Locate the cell with the specified text and output its (x, y) center coordinate. 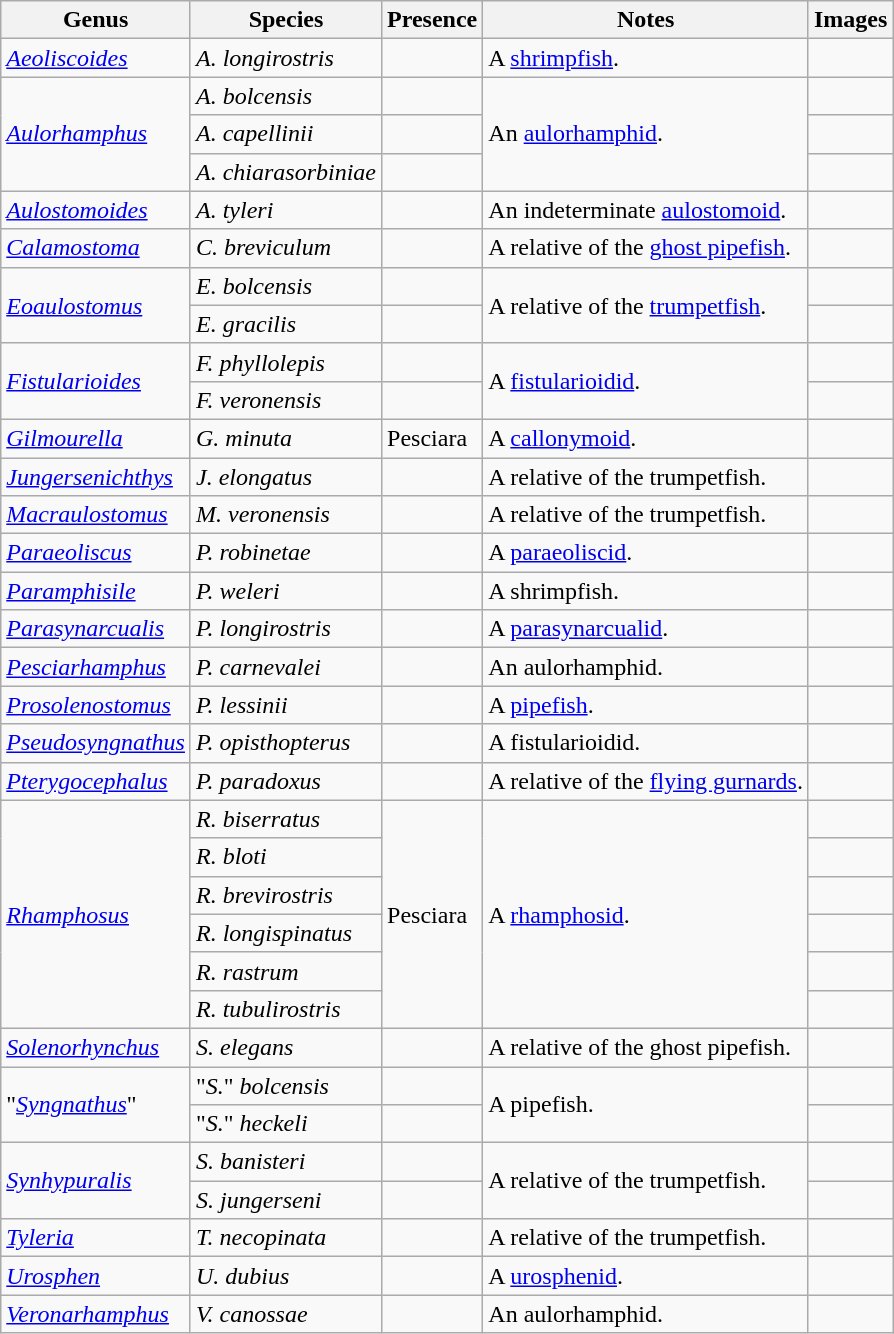
J. elongatus (286, 477)
R. brevirostris (286, 895)
F. veronensis (286, 400)
A rhamphosid. (646, 914)
R. longispinatus (286, 933)
A callonymoid. (646, 438)
Genus (96, 20)
Aulorhamphus (96, 134)
Fistularioides (96, 381)
P. weleri (286, 591)
G. minuta (286, 438)
A paraeoliscid. (646, 553)
"S." heckeli (286, 1124)
C. breviculum (286, 248)
Prosolenostomus (96, 705)
Species (286, 20)
Notes (646, 20)
P. opisthopterus (286, 743)
Macraulostomus (96, 515)
Eoaulostomus (96, 305)
Pterygocephalus (96, 781)
P. longirostris (286, 629)
Calamostoma (96, 248)
R. bloti (286, 857)
A. tyleri (286, 210)
Veronarhamphus (96, 1314)
P. robinetae (286, 553)
Aeoliscoides (96, 58)
An indeterminate aulostomoid. (646, 210)
P. paradoxus (286, 781)
A urosphenid. (646, 1276)
P. lessinii (286, 705)
S. jungerseni (286, 1200)
R. rastrum (286, 971)
Solenorhynchus (96, 1047)
F. phyllolepis (286, 362)
"S." bolcensis (286, 1085)
"Syngnathus" (96, 1104)
M. veronensis (286, 515)
Parasynarcualis (96, 629)
Presence (432, 20)
A relative of the flying gurnards. (646, 781)
Pseudosyngnathus (96, 743)
U. dubius (286, 1276)
V. canossae (286, 1314)
Rhamphosus (96, 914)
Tyleria (96, 1238)
A. longirostris (286, 58)
Synhypuralis (96, 1181)
Pesciarhamphus (96, 667)
R. biserratus (286, 819)
R. tubulirostris (286, 1009)
Paraeoliscus (96, 553)
A. bolcensis (286, 96)
Aulostomoides (96, 210)
S. banisteri (286, 1162)
P. carnevalei (286, 667)
Jungersenichthys (96, 477)
Gilmourella (96, 438)
E. gracilis (286, 324)
Images (850, 20)
E. bolcensis (286, 286)
Urosphen (96, 1276)
A. capellinii (286, 134)
A parasynarcualid. (646, 629)
Paramphisile (96, 591)
S. elegans (286, 1047)
T. necopinata (286, 1238)
A. chiarasorbiniae (286, 172)
